Locate the cell with the specified text and output its (x, y) center coordinate. 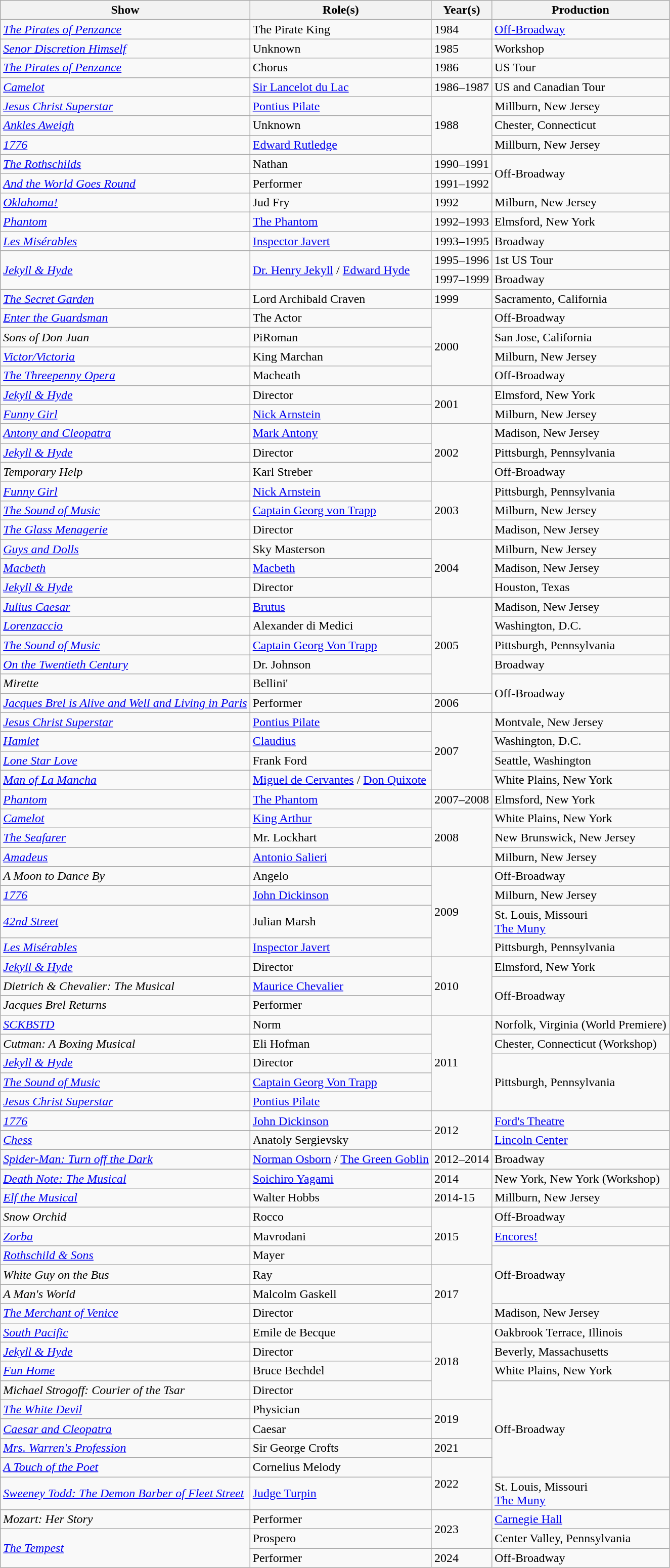
Mavrodani (341, 1236)
1992 (461, 202)
1993–1995 (461, 241)
Ankles Aweigh (125, 125)
Ford's Theatre (580, 1121)
A Moon to Dance By (125, 876)
Cutman: A Boxing Musical (125, 1044)
Dietrich & Chevalier: The Musical (125, 986)
The White Devil (125, 1409)
1997–1999 (461, 280)
Eli Hofman (341, 1044)
Carnegie Hall (580, 1519)
Spider-Man: Turn off the Dark (125, 1159)
Oakbrook Terrace, Illinois (580, 1332)
2011 (461, 1063)
2006 (461, 703)
Sir Lancelot du Lac (341, 87)
1999 (461, 299)
Production (580, 10)
Caesar and Cleopatra (125, 1428)
2019 (461, 1419)
Captain Georg von Trapp (341, 510)
Sacramento, California (580, 299)
US Tour (580, 68)
The Seafarer (125, 837)
Norman Osborn / The Green Goblin (341, 1159)
The Secret Garden (125, 299)
Bruce Bechdel (341, 1371)
Antony and Cleopatra (125, 433)
Ray (341, 1275)
Alexander di Medici (341, 626)
Houston, Texas (580, 588)
The Merchant of Venice (125, 1313)
Dr. Johnson (341, 664)
Oklahoma! (125, 202)
Sir George Crofts (341, 1448)
2007–2008 (461, 799)
Mrs. Warren's Profession (125, 1448)
1986–1987 (461, 87)
On the Twentieth Century (125, 664)
Frank Ford (341, 760)
The Tempest (125, 1548)
2023 (461, 1529)
Dr. Henry Jekyll / Edward Hyde (341, 270)
1992–1993 (461, 221)
2010 (461, 986)
Death Note: The Musical (125, 1179)
Emile de Becque (341, 1332)
2000 (461, 347)
Malcolm Gaskell (341, 1294)
1988 (461, 125)
Walter Hobbs (341, 1198)
Cornelius Melody (341, 1467)
2024 (461, 1558)
Zorba (125, 1236)
A Man's World (125, 1294)
Rothschild & Sons (125, 1256)
Beverly, Massachusetts (580, 1352)
Anatoly Sergievsky (341, 1140)
1st US Tour (580, 260)
Victor/Victoria (125, 356)
And the World Goes Round (125, 183)
White Guy on the Bus (125, 1275)
2005 (461, 645)
42nd Street (125, 921)
1995–1996 (461, 260)
2004 (461, 568)
Mr. Lockhart (341, 837)
Role(s) (341, 10)
Show (125, 10)
Brutus (341, 607)
1990–1991 (461, 164)
2021 (461, 1448)
SCKBSTD (125, 1024)
Rocco (341, 1217)
Sweeney Todd: The Demon Barber of Fleet Street (125, 1493)
Chester, Connecticut (Workshop) (580, 1044)
Snow Orchid (125, 1217)
Julian Marsh (341, 921)
Lincoln Center (580, 1140)
2014 (461, 1179)
Encores! (580, 1236)
King Marchan (341, 356)
South Pacific (125, 1332)
Montvale, New Jersey (580, 722)
New Brunswick, New Jersey (580, 837)
Seattle, Washington (580, 760)
Jacques Brel is Alive and Well and Living in Paris (125, 703)
Nathan (341, 164)
1986 (461, 68)
Elf the Musical (125, 1198)
2018 (461, 1361)
2003 (461, 510)
Temporary Help (125, 472)
Sons of Don Juan (125, 337)
1991–1992 (461, 183)
Lord Archibald Craven (341, 299)
San Jose, California (580, 337)
Claudius (341, 741)
Soichiro Yagami (341, 1179)
Physician (341, 1409)
The Rothschilds (125, 164)
Center Valley, Pennsylvania (580, 1539)
Norfolk, Virginia (World Premiere) (580, 1024)
Macheath (341, 376)
Mozart: Her Story (125, 1519)
Mirette (125, 684)
Edward Rutledge (341, 145)
The Pirate King (341, 29)
US and Canadian Tour (580, 87)
Mayer (341, 1256)
1984 (461, 29)
Karl Streber (341, 472)
Norm (341, 1024)
New York, New York (Workshop) (580, 1179)
Sky Masterson (341, 549)
A Touch of the Poet (125, 1467)
Michael Strogoff: Courier of the Tsar (125, 1390)
Hamlet (125, 741)
Senor Discretion Himself (125, 49)
Lorenzaccio (125, 626)
The Glass Menagerie (125, 529)
Jacques Brel Returns (125, 1005)
Enter the Guardsman (125, 318)
2012–2014 (461, 1159)
The Actor (341, 318)
King Arthur (341, 818)
2012 (461, 1130)
Guys and Dolls (125, 549)
2014-15 (461, 1198)
2009 (461, 912)
Man of La Mancha (125, 780)
The Threepenny Opera (125, 376)
2001 (461, 405)
Caesar (341, 1428)
Jud Fry (341, 202)
2008 (461, 837)
Prospero (341, 1539)
2015 (461, 1236)
Angelo (341, 876)
Chester, Connecticut (580, 125)
Miguel de Cervantes / Don Quixote (341, 780)
Year(s) (461, 10)
Bellini' (341, 684)
Chorus (341, 68)
Judge Turpin (341, 1493)
Fun Home (125, 1371)
Amadeus (125, 857)
Chess (125, 1140)
Lone Star Love (125, 760)
2022 (461, 1484)
PiRoman (341, 337)
Mark Antony (341, 433)
2007 (461, 751)
Maurice Chevalier (341, 986)
Antonio Salieri (341, 857)
Julius Caesar (125, 607)
1985 (461, 49)
Workshop (580, 49)
2002 (461, 453)
2017 (461, 1294)
